Return the (X, Y) coordinate for the center point of the cell that contains the specified text.  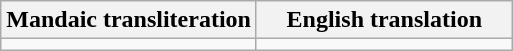
Mandaic transliteration (129, 20)
English translation (384, 20)
